Scan for the cell matching the given text and deliver its (X, Y) coordinate at center. 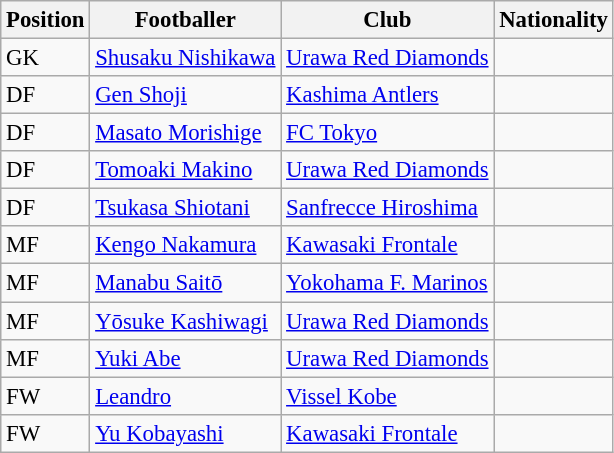
FC Tokyo (388, 133)
Tomoaki Makino (186, 170)
Manabu Saitō (186, 283)
Kashima Antlers (388, 95)
Gen Shoji (186, 95)
Sanfrecce Hiroshima (388, 208)
Tsukasa Shiotani (186, 208)
Masato Morishige (186, 133)
Yu Kobayashi (186, 433)
Kengo Nakamura (186, 245)
Leandro (186, 396)
Position (46, 20)
GK (46, 58)
Yōsuke Kashiwagi (186, 321)
Nationality (554, 20)
Shusaku Nishikawa (186, 58)
Club (388, 20)
Yuki Abe (186, 358)
Yokohama F. Marinos (388, 283)
Footballer (186, 20)
Vissel Kobe (388, 396)
